Locate the cell with the specified text and output its (x, y) center coordinate. 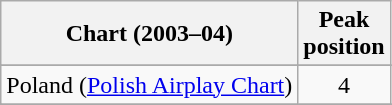
Poland (Polish Airplay Chart) (150, 85)
Chart (2003–04) (150, 34)
Peakposition (344, 34)
4 (344, 85)
